Output the [X, Y] coordinate of the center of the cell containing the given text.  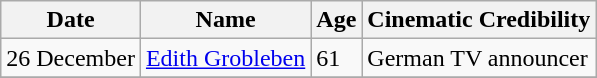
Edith Grobleben [225, 58]
Date [71, 20]
Cinematic Credibility [479, 20]
26 December [71, 58]
Age [336, 20]
61 [336, 58]
German TV announcer [479, 58]
Name [225, 20]
